Provide the [x, y] coordinate of the cell's center where the given text is located.  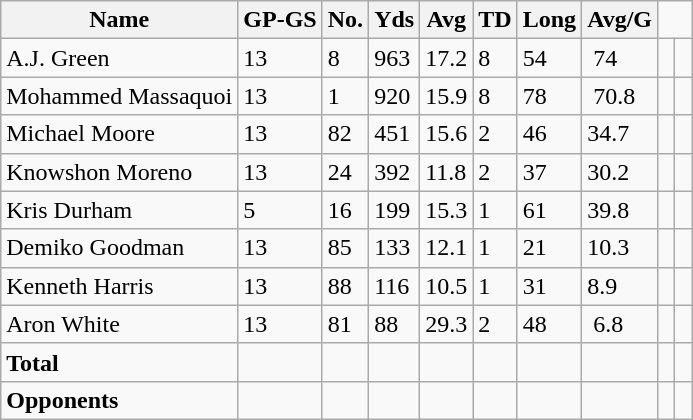
199 [394, 210]
TD [495, 20]
82 [345, 134]
Michael Moore [120, 134]
8.9 [620, 286]
920 [394, 96]
10.3 [620, 248]
116 [394, 286]
A.J. Green [120, 58]
48 [549, 324]
Knowshon Moreno [120, 172]
Long [549, 20]
392 [394, 172]
5 [280, 210]
Opponents [120, 400]
Demiko Goodman [120, 248]
29.3 [446, 324]
Avg [446, 20]
30.2 [620, 172]
133 [394, 248]
Mohammed Massaquoi [120, 96]
6.8 [620, 324]
21 [549, 248]
Kris Durham [120, 210]
54 [549, 58]
61 [549, 210]
16 [345, 210]
15.9 [446, 96]
963 [394, 58]
15.3 [446, 210]
451 [394, 134]
17.2 [446, 58]
Kenneth Harris [120, 286]
No. [345, 20]
Yds [394, 20]
34.7 [620, 134]
Aron White [120, 324]
GP-GS [280, 20]
81 [345, 324]
85 [345, 248]
24 [345, 172]
37 [549, 172]
Name [120, 20]
74 [620, 58]
12.1 [446, 248]
Avg/G [620, 20]
Total [120, 362]
31 [549, 286]
10.5 [446, 286]
70.8 [620, 96]
78 [549, 96]
11.8 [446, 172]
15.6 [446, 134]
46 [549, 134]
39.8 [620, 210]
